Output the [X, Y] coordinate of the center of the cell containing the given text.  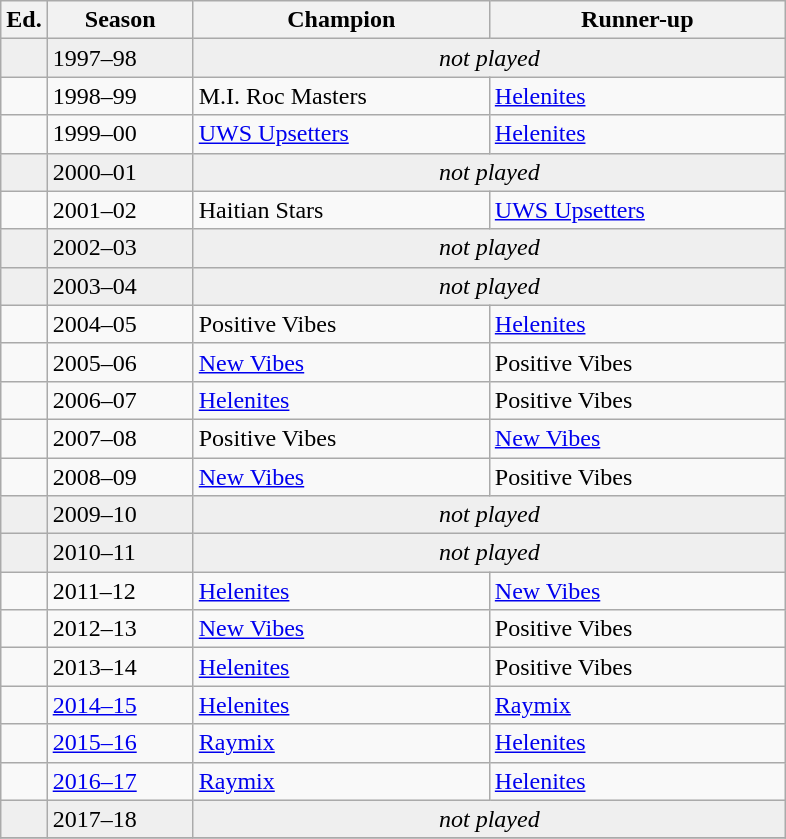
Season [120, 20]
2000–01 [120, 172]
1997–98 [120, 58]
2013–14 [120, 667]
2010–11 [120, 553]
2003–04 [120, 286]
2016–17 [120, 781]
2002–03 [120, 248]
2014–15 [120, 705]
1998–99 [120, 96]
M.I. Roc Masters [341, 96]
2011–12 [120, 591]
2008–09 [120, 477]
Ed. [24, 20]
Runner-up [637, 20]
2015–16 [120, 743]
2012–13 [120, 629]
2006–07 [120, 400]
2009–10 [120, 515]
2001–02 [120, 210]
Champion [341, 20]
2007–08 [120, 438]
2017–18 [120, 819]
1999–00 [120, 134]
Haitian Stars [341, 210]
2005–06 [120, 362]
2004–05 [120, 324]
